Pinpoint the cell where the given text exists, returning its (x, y) midpoint coordinate. 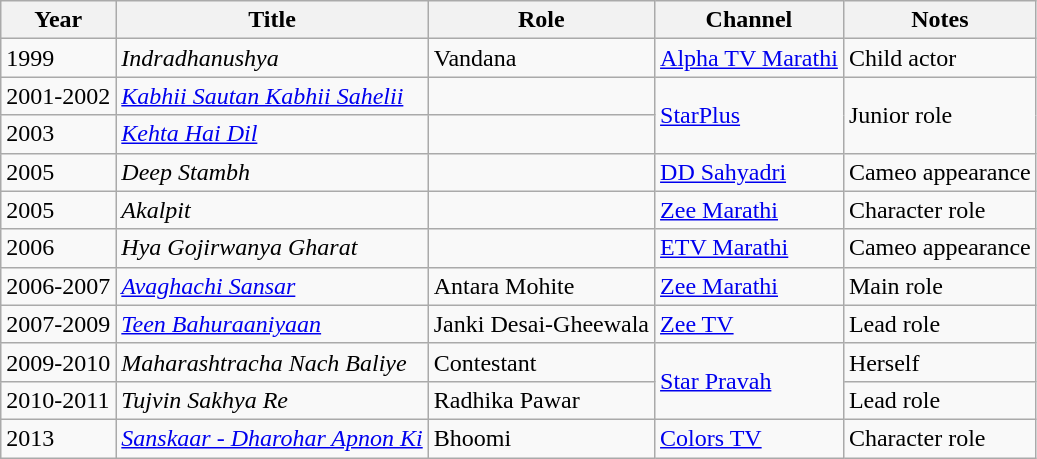
Indradhanushya (272, 58)
2006 (58, 248)
Junior role (940, 115)
Year (58, 20)
DD Sahyadri (750, 172)
2010-2011 (58, 400)
2009-2010 (58, 362)
Teen Bahuraaniyaan (272, 324)
Role (541, 20)
1999 (58, 58)
Alpha TV Marathi (750, 58)
Title (272, 20)
Janki Desai-Gheewala (541, 324)
Bhoomi (541, 438)
Akalpit (272, 210)
Child actor (940, 58)
Herself (940, 362)
Channel (750, 20)
Maharashtracha Nach Baliye (272, 362)
Contestant (541, 362)
Vandana (541, 58)
2006-2007 (58, 286)
Notes (940, 20)
Star Pravah (750, 381)
ETV Marathi (750, 248)
Sanskaar - Dharohar Apnon Ki (272, 438)
Colors TV (750, 438)
Radhika Pawar (541, 400)
Tujvin Sakhya Re (272, 400)
Zee TV (750, 324)
Avaghachi Sansar (272, 286)
2001-2002 (58, 96)
2007-2009 (58, 324)
Antara Mohite (541, 286)
StarPlus (750, 115)
2013 (58, 438)
2003 (58, 134)
Kehta Hai Dil (272, 134)
Kabhii Sautan Kabhii Sahelii (272, 96)
Deep Stambh (272, 172)
Main role (940, 286)
Hya Gojirwanya Gharat (272, 248)
